Return the (X, Y) coordinate for the center point of the cell that contains the specified text.  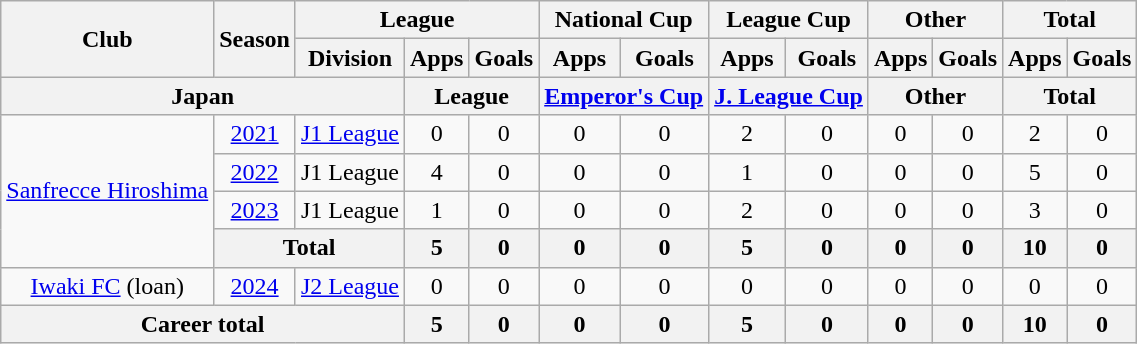
J. League Cup (789, 96)
Japan (203, 96)
2024 (255, 286)
Sanfrecce Hiroshima (108, 191)
4 (437, 172)
National Cup (624, 20)
Season (255, 39)
2021 (255, 134)
2022 (255, 172)
3 (1035, 210)
Club (108, 39)
Emperor's Cup (624, 96)
League Cup (789, 20)
2023 (255, 210)
Iwaki FC (loan) (108, 286)
Career total (203, 324)
Division (350, 58)
J2 League (350, 286)
